From the cell containing the given text, extract its center point as (x, y) coordinate. 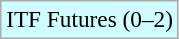
ITF Futures (0–2) (90, 19)
